Identify which cell holds the provided text, then report its [x, y] central coordinate. 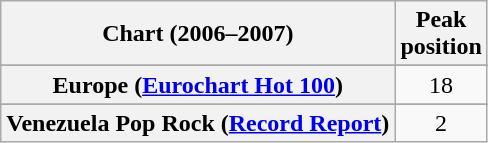
2 [441, 123]
Chart (2006–2007) [198, 34]
Peakposition [441, 34]
Venezuela Pop Rock (Record Report) [198, 123]
18 [441, 85]
Europe (Eurochart Hot 100) [198, 85]
